For the text-containing cell, return its midpoint in (x, y) coordinate format. 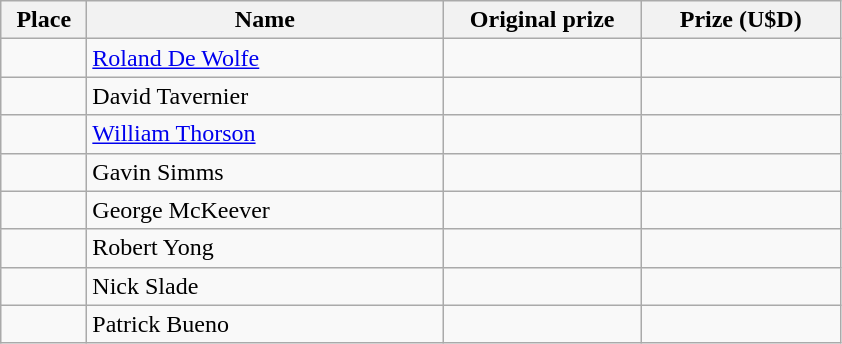
Original prize (542, 20)
Prize (U$D) (740, 20)
Roland De Wolfe (265, 58)
George McKeever (265, 210)
Name (265, 20)
Gavin Simms (265, 172)
Nick Slade (265, 286)
Patrick Bueno (265, 324)
David Tavernier (265, 96)
Robert Yong (265, 248)
William Thorson (265, 134)
Place (44, 20)
